Return (x, y) of the center of cell containing provided text 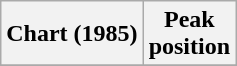
Peakposition (189, 34)
Chart (1985) (72, 34)
